Identify which cell holds the provided text, then report its [X, Y] central coordinate. 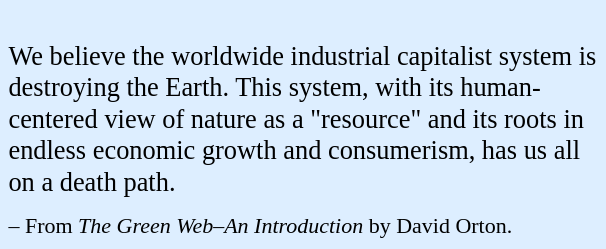
– From The Green Web–An Introduction by David Orton. [303, 224]
